Determine the [X, Y] coordinate at the center of the cell enclosing the given text.  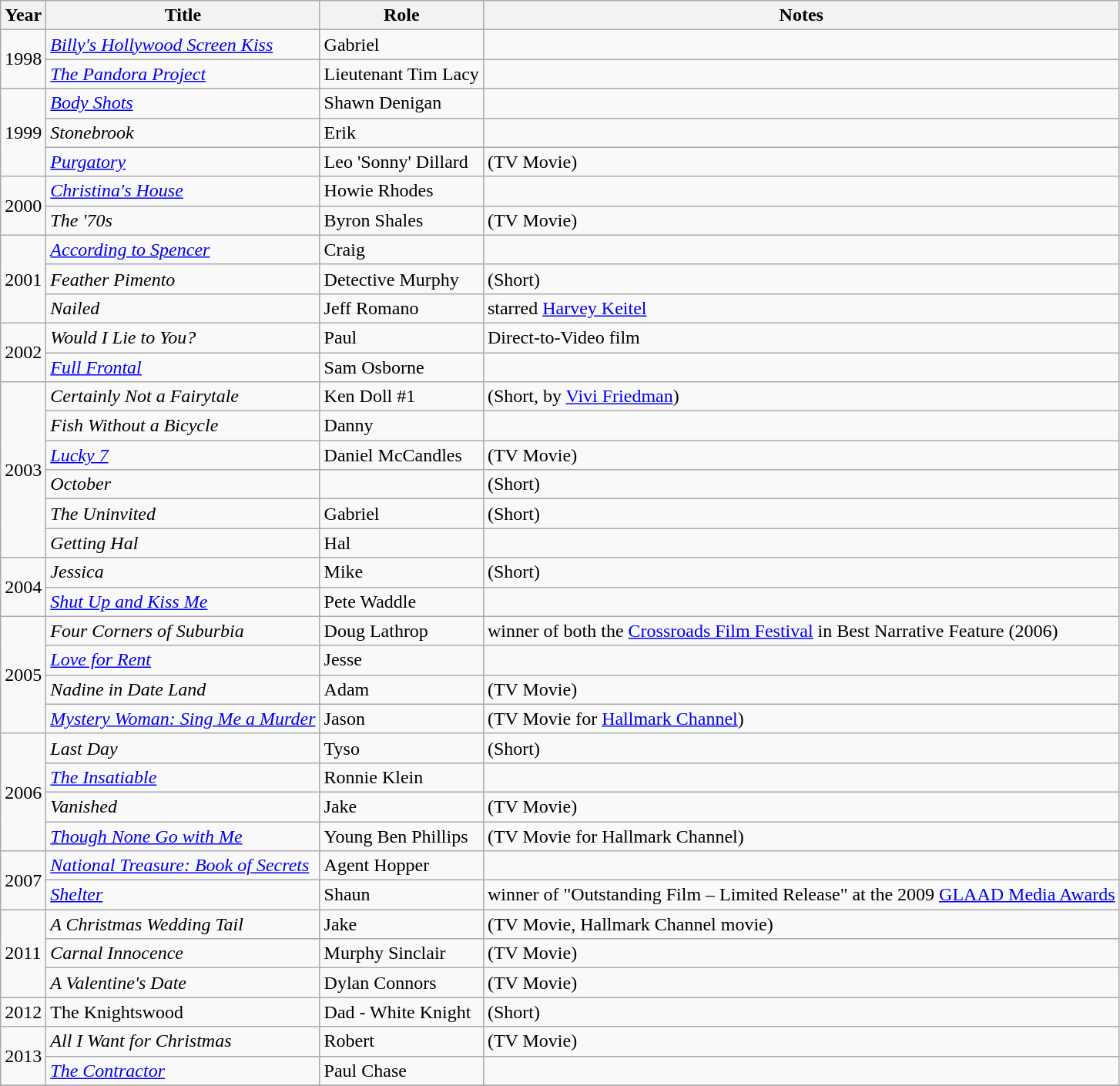
Would I Lie to You? [183, 337]
1999 [23, 132]
2011 [23, 954]
Agent Hopper [401, 866]
The Uninvited [183, 514]
The Knightswood [183, 1012]
Adam [401, 689]
Purgatory [183, 162]
The Pandora Project [183, 74]
Though None Go with Me [183, 836]
Billy's Hollywood Screen Kiss [183, 45]
Jesse [401, 660]
2000 [23, 206]
Title [183, 15]
Doug Lathrop [401, 631]
National Treasure: Book of Secrets [183, 866]
Nadine in Date Land [183, 689]
October [183, 484]
The Insatiable [183, 777]
Feather Pimento [183, 279]
Fish Without a Bicycle [183, 426]
winner of both the Crossroads Film Festival in Best Narrative Feature (2006) [801, 631]
Body Shots [183, 103]
Shut Up and Kiss Me [183, 602]
Ronnie Klein [401, 777]
Nailed [183, 308]
Getting Hal [183, 543]
Erik [401, 132]
2005 [23, 675]
Howie Rhodes [401, 191]
Christina's House [183, 191]
2003 [23, 470]
starred Harvey Keitel [801, 308]
(Short, by Vivi Friedman) [801, 397]
2013 [23, 1056]
Dad - White Knight [401, 1012]
winner of "Outstanding Film – Limited Release" at the 2009 GLAAD Media Awards [801, 895]
Shawn Denigan [401, 103]
Dylan Connors [401, 983]
A Valentine's Date [183, 983]
Ken Doll #1 [401, 397]
Tyso [401, 748]
According to Spencer [183, 250]
Hal [401, 543]
Pete Waddle [401, 602]
Direct-to-Video film [801, 337]
Notes [801, 15]
2002 [23, 352]
Year [23, 15]
The '70s [183, 220]
Paul Chase [401, 1071]
Role [401, 15]
Vanished [183, 806]
Danny [401, 426]
Mike [401, 572]
Daniel McCandles [401, 455]
A Christmas Wedding Tail [183, 924]
1998 [23, 59]
Mystery Woman: Sing Me a Murder [183, 719]
Shaun [401, 895]
2004 [23, 587]
Lieutenant Tim Lacy [401, 74]
All I Want for Christmas [183, 1041]
Leo 'Sonny' Dillard [401, 162]
Jessica [183, 572]
Jason [401, 719]
Last Day [183, 748]
Carnal Innocence [183, 954]
Full Frontal [183, 367]
Detective Murphy [401, 279]
Love for Rent [183, 660]
Jeff Romano [401, 308]
Murphy Sinclair [401, 954]
2006 [23, 792]
Shelter [183, 895]
Sam Osborne [401, 367]
Certainly Not a Fairytale [183, 397]
Byron Shales [401, 220]
(TV Movie, Hallmark Channel movie) [801, 924]
2001 [23, 279]
2012 [23, 1012]
Lucky 7 [183, 455]
Robert [401, 1041]
Stonebrook [183, 132]
2007 [23, 880]
Young Ben Phillips [401, 836]
Paul [401, 337]
The Contractor [183, 1071]
Four Corners of Suburbia [183, 631]
Craig [401, 250]
